Locate the cell with the specified text and output its (X, Y) center coordinate. 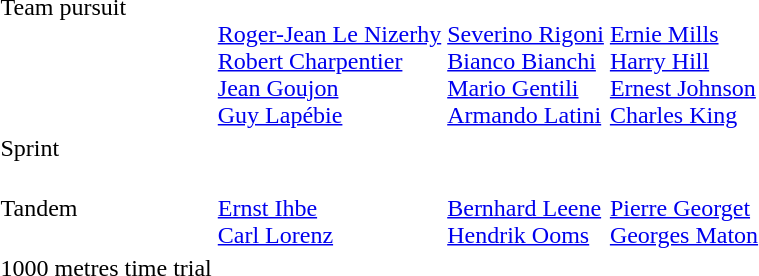
Ernst IhbeCarl Lorenz (329, 208)
Pierre Georget Georges Maton (684, 208)
Bernhard LeeneHendrik Ooms (526, 208)
